Extract the (X, Y) coordinate from the center of the cell holding the provided text.  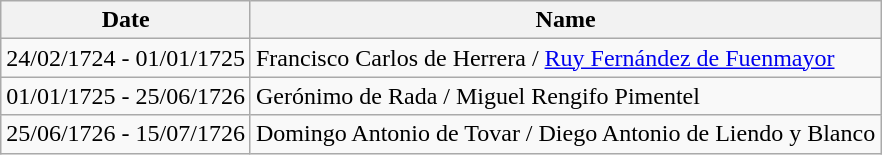
Domingo Antonio de Tovar / Diego Antonio de Liendo y Blanco (565, 134)
Francisco Carlos de Herrera / Ruy Fernández de Fuenmayor (565, 58)
Gerónimo de Rada / Miguel Rengifo Pimentel (565, 96)
Date (126, 20)
24/02/1724 - 01/01/1725 (126, 58)
25/06/1726 - 15/07/1726 (126, 134)
01/01/1725 - 25/06/1726 (126, 96)
Name (565, 20)
